Identify which cell holds the provided text, then report its [x, y] central coordinate. 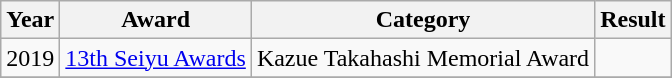
Year [30, 20]
Result [633, 20]
Kazue Takahashi Memorial Award [422, 58]
Award [156, 20]
Category [422, 20]
2019 [30, 58]
13th Seiyu Awards [156, 58]
